For the text-containing cell, return its midpoint in [X, Y] coordinate format. 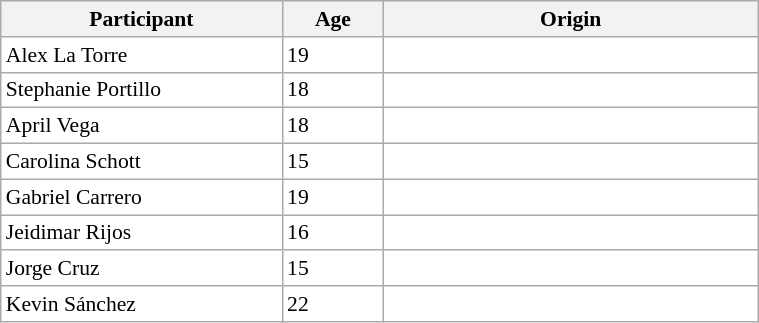
16 [333, 232]
April Vega [142, 126]
Stephanie Portillo [142, 90]
Jeidimar Rijos [142, 232]
Jorge Cruz [142, 268]
Origin [571, 19]
22 [333, 304]
Gabriel Carrero [142, 197]
Carolina Schott [142, 161]
Alex La Torre [142, 54]
Kevin Sánchez [142, 304]
Participant [142, 19]
Age [333, 19]
